Locate the cell with the specified text and output its [x, y] center coordinate. 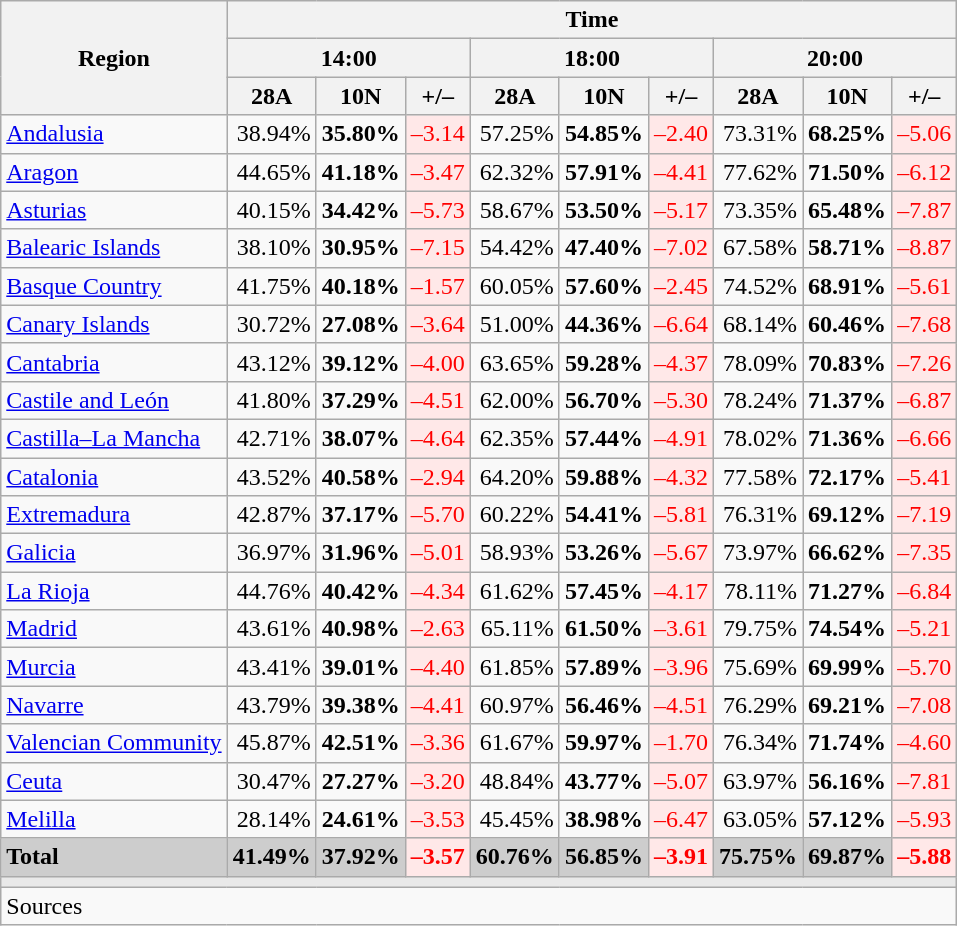
47.40% [604, 248]
Valencian Community [114, 743]
37.92% [360, 857]
–7.02 [680, 248]
La Rioja [114, 591]
44.65% [272, 172]
–3.47 [438, 172]
–7.68 [924, 324]
–6.47 [680, 819]
–5.67 [680, 553]
75.75% [758, 857]
Asturias [114, 210]
31.96% [360, 553]
60.46% [848, 324]
Aragon [114, 172]
71.37% [848, 400]
59.97% [604, 743]
38.10% [272, 248]
59.28% [604, 362]
78.11% [758, 591]
53.26% [604, 553]
Extremadura [114, 515]
56.70% [604, 400]
78.09% [758, 362]
Melilla [114, 819]
57.45% [604, 591]
Canary Islands [114, 324]
–4.91 [680, 438]
–2.63 [438, 629]
–4.40 [438, 667]
–3.36 [438, 743]
–5.88 [924, 857]
Catalonia [114, 477]
65.11% [514, 629]
20:00 [834, 58]
–3.20 [438, 781]
Castile and León [114, 400]
62.32% [514, 172]
43.52% [272, 477]
40.42% [360, 591]
69.12% [848, 515]
56.85% [604, 857]
67.58% [758, 248]
–3.96 [680, 667]
–3.91 [680, 857]
–4.00 [438, 362]
57.12% [848, 819]
74.52% [758, 286]
38.94% [272, 134]
–7.81 [924, 781]
39.38% [360, 705]
Balearic Islands [114, 248]
43.61% [272, 629]
–6.84 [924, 591]
66.62% [848, 553]
71.36% [848, 438]
72.17% [848, 477]
40.58% [360, 477]
57.89% [604, 667]
38.07% [360, 438]
–6.12 [924, 172]
27.27% [360, 781]
–5.17 [680, 210]
–7.26 [924, 362]
–4.17 [680, 591]
78.02% [758, 438]
–6.87 [924, 400]
–4.34 [438, 591]
76.34% [758, 743]
–1.57 [438, 286]
–4.32 [680, 477]
63.65% [514, 362]
75.69% [758, 667]
–2.94 [438, 477]
61.50% [604, 629]
71.74% [848, 743]
24.61% [360, 819]
–5.06 [924, 134]
30.47% [272, 781]
40.98% [360, 629]
65.48% [848, 210]
18:00 [592, 58]
–4.60 [924, 743]
58.67% [514, 210]
77.62% [758, 172]
61.62% [514, 591]
63.97% [758, 781]
36.97% [272, 553]
56.16% [848, 781]
43.77% [604, 781]
14:00 [348, 58]
–6.64 [680, 324]
70.83% [848, 362]
69.87% [848, 857]
45.87% [272, 743]
–5.81 [680, 515]
42.71% [272, 438]
58.93% [514, 553]
43.41% [272, 667]
73.97% [758, 553]
Time [592, 20]
48.84% [514, 781]
27.08% [360, 324]
76.29% [758, 705]
39.12% [360, 362]
57.91% [604, 172]
77.58% [758, 477]
63.05% [758, 819]
–7.87 [924, 210]
41.18% [360, 172]
–7.15 [438, 248]
41.80% [272, 400]
78.24% [758, 400]
69.99% [848, 667]
Total [114, 857]
60.97% [514, 705]
73.35% [758, 210]
53.50% [604, 210]
79.75% [758, 629]
Madrid [114, 629]
–5.93 [924, 819]
–5.41 [924, 477]
38.98% [604, 819]
61.67% [514, 743]
–3.64 [438, 324]
–3.53 [438, 819]
Galicia [114, 553]
54.42% [514, 248]
54.85% [604, 134]
51.00% [514, 324]
59.88% [604, 477]
41.49% [272, 857]
Basque Country [114, 286]
71.50% [848, 172]
–3.14 [438, 134]
35.80% [360, 134]
39.01% [360, 667]
57.44% [604, 438]
62.00% [514, 400]
–8.87 [924, 248]
–4.64 [438, 438]
71.27% [848, 591]
57.25% [514, 134]
–4.37 [680, 362]
–2.40 [680, 134]
30.95% [360, 248]
44.36% [604, 324]
Sources [479, 906]
–3.57 [438, 857]
30.72% [272, 324]
68.91% [848, 286]
–3.61 [680, 629]
–5.73 [438, 210]
69.21% [848, 705]
Cantabria [114, 362]
42.87% [272, 515]
64.20% [514, 477]
40.15% [272, 210]
56.46% [604, 705]
40.18% [360, 286]
Murcia [114, 667]
61.85% [514, 667]
28.14% [272, 819]
–7.35 [924, 553]
57.60% [604, 286]
–5.21 [924, 629]
–7.19 [924, 515]
–5.30 [680, 400]
74.54% [848, 629]
–5.61 [924, 286]
60.05% [514, 286]
–5.07 [680, 781]
68.25% [848, 134]
Andalusia [114, 134]
54.41% [604, 515]
68.14% [758, 324]
76.31% [758, 515]
–1.70 [680, 743]
73.31% [758, 134]
–2.45 [680, 286]
58.71% [848, 248]
42.51% [360, 743]
–7.08 [924, 705]
Navarre [114, 705]
43.79% [272, 705]
62.35% [514, 438]
44.76% [272, 591]
Region [114, 58]
37.29% [360, 400]
Castilla–La Mancha [114, 438]
41.75% [272, 286]
45.45% [514, 819]
34.42% [360, 210]
Ceuta [114, 781]
–6.66 [924, 438]
60.76% [514, 857]
60.22% [514, 515]
43.12% [272, 362]
–5.01 [438, 553]
37.17% [360, 515]
